From the cell containing the given text, extract its center point as (X, Y) coordinate. 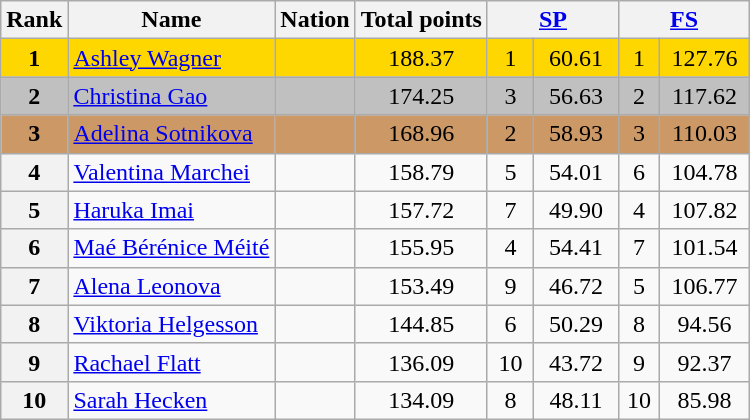
101.54 (705, 248)
Rank (34, 20)
Name (172, 20)
127.76 (705, 58)
FS (684, 20)
104.78 (705, 172)
Alena Leonova (172, 286)
157.72 (421, 210)
43.72 (576, 362)
153.49 (421, 286)
155.95 (421, 248)
94.56 (705, 324)
Maé Bérénice Méité (172, 248)
136.09 (421, 362)
46.72 (576, 286)
Valentina Marchei (172, 172)
Christina Gao (172, 96)
SP (552, 20)
Sarah Hecken (172, 400)
Haruka Imai (172, 210)
Rachael Flatt (172, 362)
Nation (315, 20)
50.29 (576, 324)
Total points (421, 20)
117.62 (705, 96)
48.11 (576, 400)
49.90 (576, 210)
110.03 (705, 134)
54.41 (576, 248)
54.01 (576, 172)
60.61 (576, 58)
134.09 (421, 400)
85.98 (705, 400)
144.85 (421, 324)
174.25 (421, 96)
56.63 (576, 96)
158.79 (421, 172)
Viktoria Helgesson (172, 324)
92.37 (705, 362)
188.37 (421, 58)
107.82 (705, 210)
106.77 (705, 286)
Ashley Wagner (172, 58)
Adelina Sotnikova (172, 134)
58.93 (576, 134)
168.96 (421, 134)
